Return [x, y] of the center of cell containing provided text 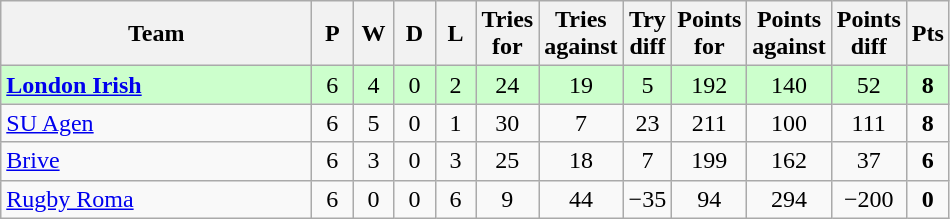
L [456, 34]
52 [868, 85]
162 [789, 161]
30 [508, 123]
P [332, 34]
2 [456, 85]
Try diff [648, 34]
211 [710, 123]
94 [710, 199]
Tries for [508, 34]
−35 [648, 199]
140 [789, 85]
Team [156, 34]
Brive [156, 161]
100 [789, 123]
294 [789, 199]
Points for [710, 34]
1 [456, 123]
18 [581, 161]
23 [648, 123]
D [414, 34]
19 [581, 85]
44 [581, 199]
Rugby Roma [156, 199]
111 [868, 123]
Tries against [581, 34]
199 [710, 161]
−200 [868, 199]
Points diff [868, 34]
London Irish [156, 85]
24 [508, 85]
4 [374, 85]
9 [508, 199]
W [374, 34]
SU Agen [156, 123]
37 [868, 161]
Pts [928, 34]
192 [710, 85]
25 [508, 161]
Points against [789, 34]
